For the text-containing cell, return its midpoint in [x, y] coordinate format. 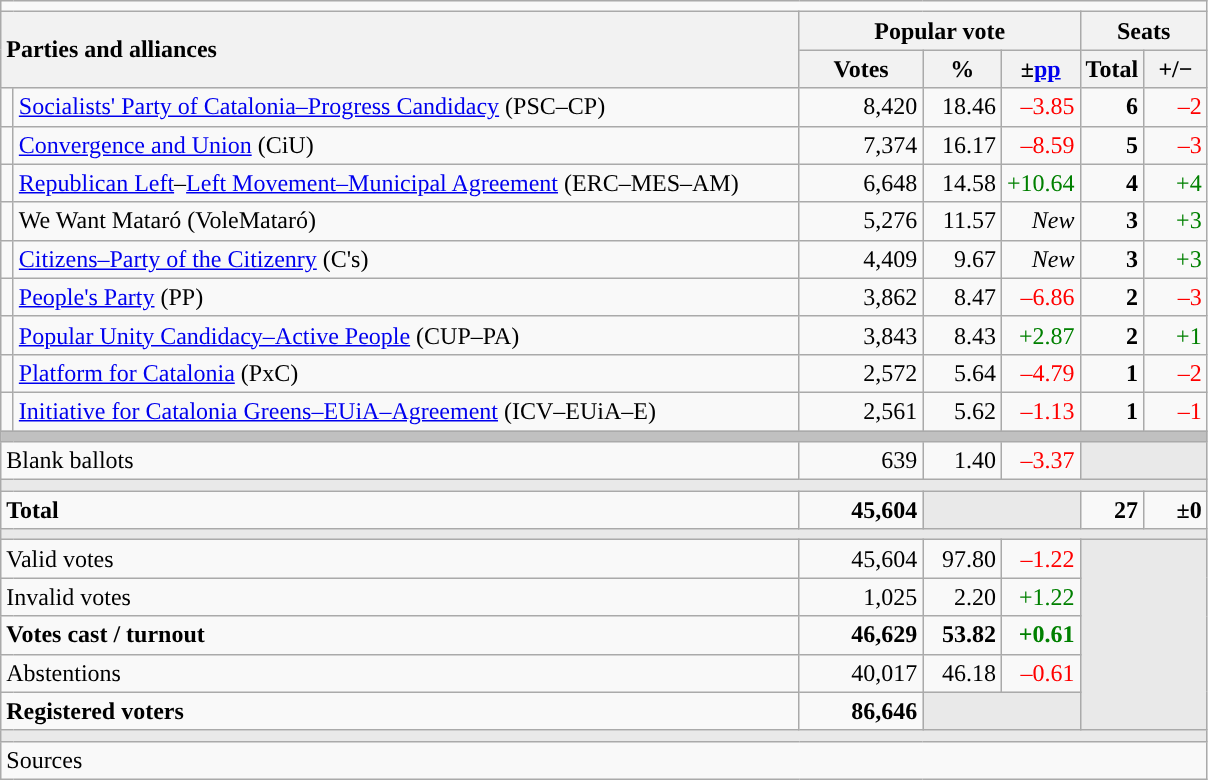
Platform for Catalonia (PxC) [406, 373]
–3.85 [1040, 107]
–3.37 [1040, 461]
6 [1112, 107]
Votes cast / turnout [400, 635]
Registered voters [400, 711]
14.58 [962, 183]
±pp [1040, 69]
16.17 [962, 145]
5.62 [962, 411]
% [962, 69]
8.43 [962, 335]
9.67 [962, 259]
Convergence and Union (CiU) [406, 145]
1,025 [861, 597]
5 [1112, 145]
–1.13 [1040, 411]
+10.64 [1040, 183]
11.57 [962, 221]
–4.79 [1040, 373]
±0 [1176, 510]
8.47 [962, 297]
Initiative for Catalonia Greens–EUiA–Agreement (ICV–EUiA–E) [406, 411]
2,572 [861, 373]
Republican Left–Left Movement–Municipal Agreement (ERC–MES–AM) [406, 183]
+1.22 [1040, 597]
Valid votes [400, 559]
46.18 [962, 673]
People's Party (PP) [406, 297]
+0.61 [1040, 635]
Citizens–Party of the Citizenry (C's) [406, 259]
+4 [1176, 183]
Popular Unity Candidacy–Active People (CUP–PA) [406, 335]
2.20 [962, 597]
5,276 [861, 221]
639 [861, 461]
–0.61 [1040, 673]
46,629 [861, 635]
7,374 [861, 145]
–6.86 [1040, 297]
Votes [861, 69]
Seats [1144, 31]
–8.59 [1040, 145]
6,648 [861, 183]
–1.22 [1040, 559]
4 [1112, 183]
18.46 [962, 107]
8,420 [861, 107]
27 [1112, 510]
+2.87 [1040, 335]
53.82 [962, 635]
2,561 [861, 411]
5.64 [962, 373]
+1 [1176, 335]
We Want Mataró (VoleMataró) [406, 221]
Invalid votes [400, 597]
Sources [604, 760]
4,409 [861, 259]
3,862 [861, 297]
Socialists' Party of Catalonia–Progress Candidacy (PSC–CP) [406, 107]
–1 [1176, 411]
40,017 [861, 673]
Parties and alliances [400, 50]
Abstentions [400, 673]
1.40 [962, 461]
97.80 [962, 559]
Blank ballots [400, 461]
86,646 [861, 711]
Popular vote [940, 31]
3,843 [861, 335]
+/− [1176, 69]
